Capture the cell that displays the provided text and extract its [x, y] central coordinate. 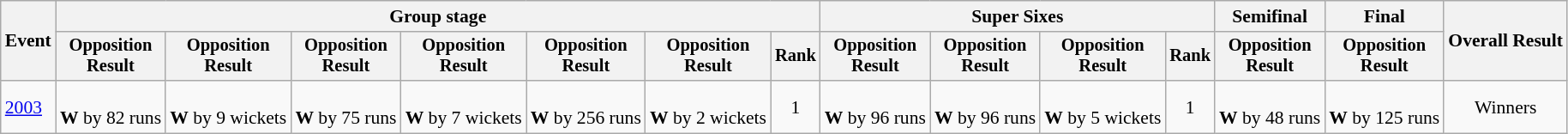
2003 [28, 107]
Winners [1505, 107]
W by 75 runs [345, 107]
Final [1384, 16]
Group stage [438, 16]
W by 125 runs [1384, 107]
W by 5 wickets [1102, 107]
W by 7 wickets [464, 107]
W by 2 wickets [708, 107]
W by 9 wickets [228, 107]
Overall Result [1505, 41]
Semifinal [1270, 16]
Event [28, 41]
W by 256 runs [586, 107]
W by 82 runs [111, 107]
W by 48 runs [1270, 107]
Super Sixes [1018, 16]
